Determine the (X, Y) coordinate at the center of the cell enclosing the given text.  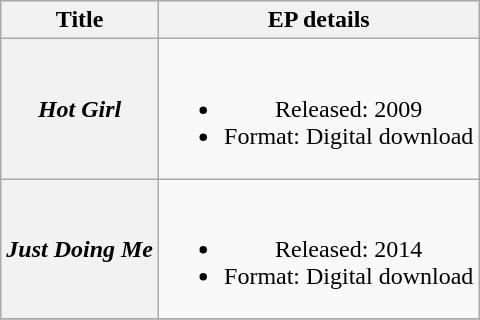
Title (80, 20)
Just Doing Me (80, 249)
Released: 2014Format: Digital download (319, 249)
Hot Girl (80, 109)
EP details (319, 20)
Released: 2009Format: Digital download (319, 109)
